Pinpoint the cell where the given text exists, returning its (X, Y) midpoint coordinate. 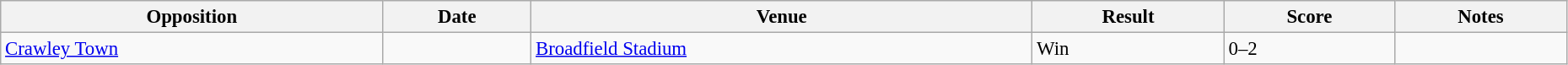
Win (1129, 49)
Date (457, 17)
Result (1129, 17)
Opposition (192, 17)
Broadfield Stadium (782, 49)
0–2 (1309, 49)
Score (1309, 17)
Venue (782, 17)
Notes (1481, 17)
Crawley Town (192, 49)
